Search for the cell housing the specified text and yield its [X, Y] center coordinate. 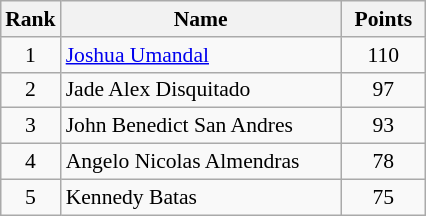
2 [30, 90]
110 [384, 54]
Kennedy Batas [201, 197]
Name [201, 19]
John Benedict San Andres [201, 126]
Angelo Nicolas Almendras [201, 161]
78 [384, 161]
93 [384, 126]
1 [30, 54]
4 [30, 161]
3 [30, 126]
Rank [30, 19]
75 [384, 197]
Points [384, 19]
Joshua Umandal [201, 54]
97 [384, 90]
Jade Alex Disquitado [201, 90]
5 [30, 197]
